Scan for the cell matching the given text and deliver its [X, Y] coordinate at center. 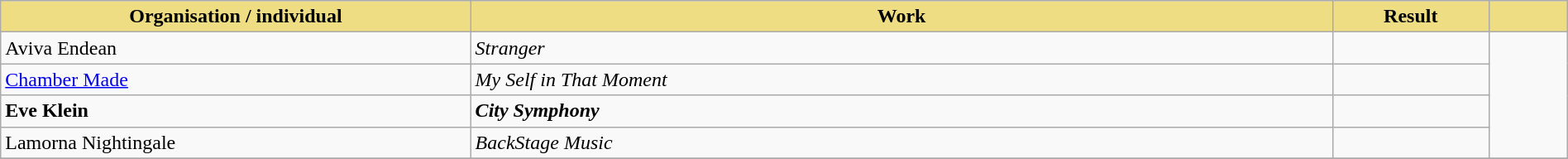
Aviva Endean [236, 48]
Eve Klein [236, 111]
Stranger [901, 48]
Lamorna Nightingale [236, 142]
Work [901, 17]
My Self in That Moment [901, 79]
BackStage Music [901, 142]
Result [1411, 17]
City Symphony [901, 111]
Chamber Made [236, 79]
Organisation / individual [236, 17]
